Return the (x, y) coordinate for the center point of the cell that contains the specified text.  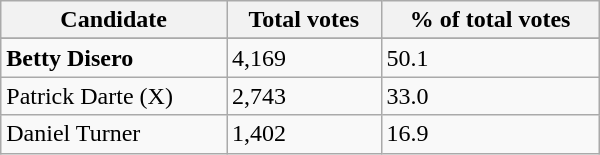
4,169 (304, 58)
Patrick Darte (X) (114, 96)
Total votes (304, 20)
50.1 (490, 58)
33.0 (490, 96)
Candidate (114, 20)
Betty Disero (114, 58)
% of total votes (490, 20)
16.9 (490, 134)
2,743 (304, 96)
Daniel Turner (114, 134)
1,402 (304, 134)
